Provide the [x, y] coordinate of the cell's center where the given text is located.  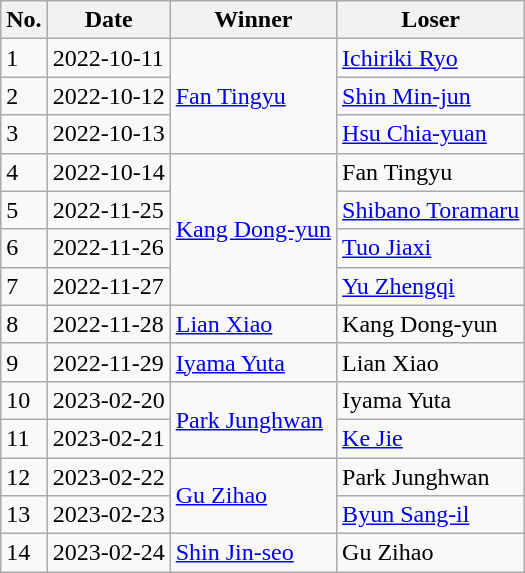
Date [108, 20]
2023-02-22 [108, 477]
2022-10-12 [108, 96]
2022-10-13 [108, 134]
1 [24, 58]
Tuo Jiaxi [431, 248]
Loser [431, 20]
No. [24, 20]
Shibano Toramaru [431, 210]
2023-02-20 [108, 400]
2023-02-23 [108, 515]
2022-11-28 [108, 324]
2022-11-26 [108, 248]
2023-02-21 [108, 438]
5 [24, 210]
Hsu Chia-yuan [431, 134]
9 [24, 362]
14 [24, 553]
Ke Jie [431, 438]
Shin Min-jun [431, 96]
12 [24, 477]
2022-10-14 [108, 172]
Byun Sang-il [431, 515]
2023-02-24 [108, 553]
8 [24, 324]
6 [24, 248]
2022-11-29 [108, 362]
Winner [253, 20]
7 [24, 286]
3 [24, 134]
Shin Jin-seo [253, 553]
2022-11-27 [108, 286]
2 [24, 96]
13 [24, 515]
2022-11-25 [108, 210]
11 [24, 438]
4 [24, 172]
Ichiriki Ryo [431, 58]
Yu Zhengqi [431, 286]
10 [24, 400]
2022-10-11 [108, 58]
